Return [x, y] of the center of cell containing provided text 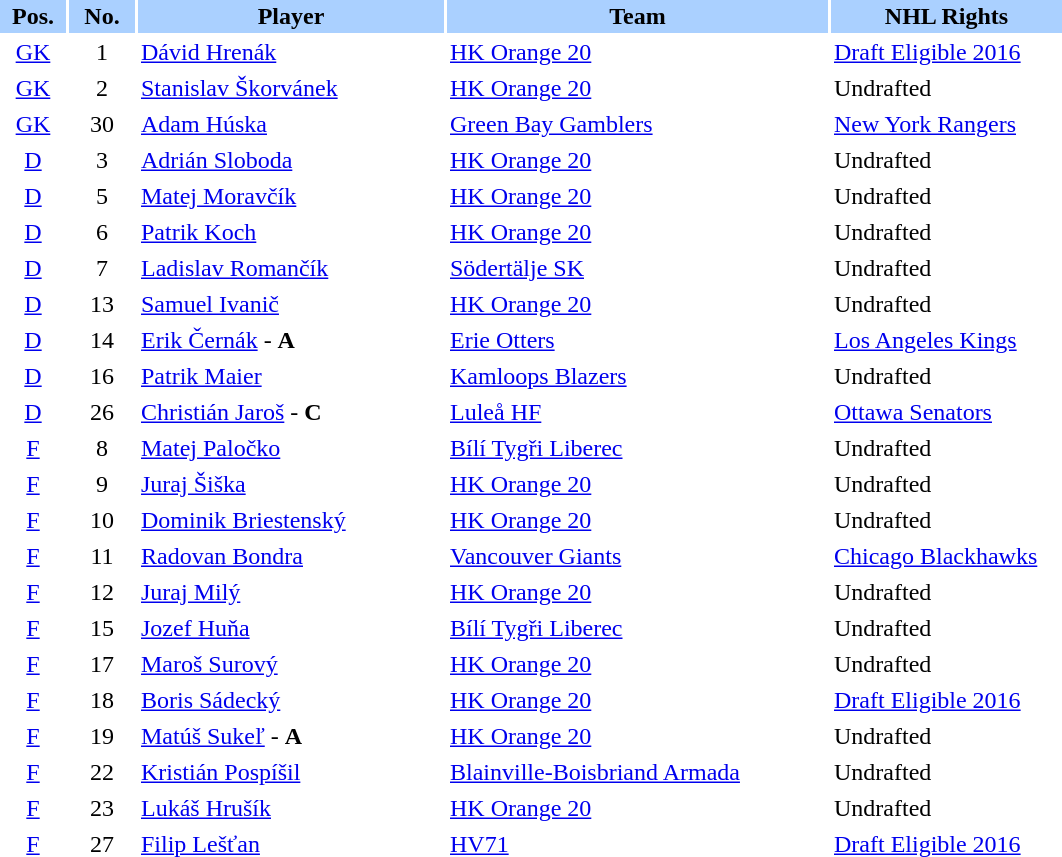
14 [102, 340]
Samuel Ivanič [291, 304]
12 [102, 592]
Dominik Briestenský [291, 520]
18 [102, 700]
Green Bay Gamblers [638, 124]
Christián Jaroš - C [291, 412]
10 [102, 520]
Luleå HF [638, 412]
Kamloops Blazers [638, 376]
Radovan Bondra [291, 556]
17 [102, 664]
13 [102, 304]
Juraj Milý [291, 592]
Ladislav Romančík [291, 268]
1 [102, 52]
Dávid Hrenák [291, 52]
Patrik Maier [291, 376]
19 [102, 736]
Matej Paločko [291, 448]
Vancouver Giants [638, 556]
Erik Černák - A [291, 340]
Maroš Surový [291, 664]
Chicago Blackhawks [946, 556]
Team [638, 16]
Jozef Huňa [291, 628]
23 [102, 808]
6 [102, 232]
8 [102, 448]
No. [102, 16]
Lukáš Hrušík [291, 808]
Adrián Sloboda [291, 160]
Matej Moravčík [291, 196]
Adam Húska [291, 124]
Juraj Šiška [291, 484]
5 [102, 196]
New York Rangers [946, 124]
Ottawa Senators [946, 412]
Stanislav Škorvánek [291, 88]
Boris Sádecký [291, 700]
Södertälje SK [638, 268]
9 [102, 484]
Pos. [33, 16]
30 [102, 124]
NHL Rights [946, 16]
15 [102, 628]
3 [102, 160]
2 [102, 88]
26 [102, 412]
Blainville-Boisbriand Armada [638, 772]
Matúš Sukeľ - A [291, 736]
Los Angeles Kings [946, 340]
Player [291, 16]
7 [102, 268]
Erie Otters [638, 340]
16 [102, 376]
22 [102, 772]
Kristián Pospíšil [291, 772]
Patrik Koch [291, 232]
11 [102, 556]
